From the cell containing the given text, extract its center point as (X, Y) coordinate. 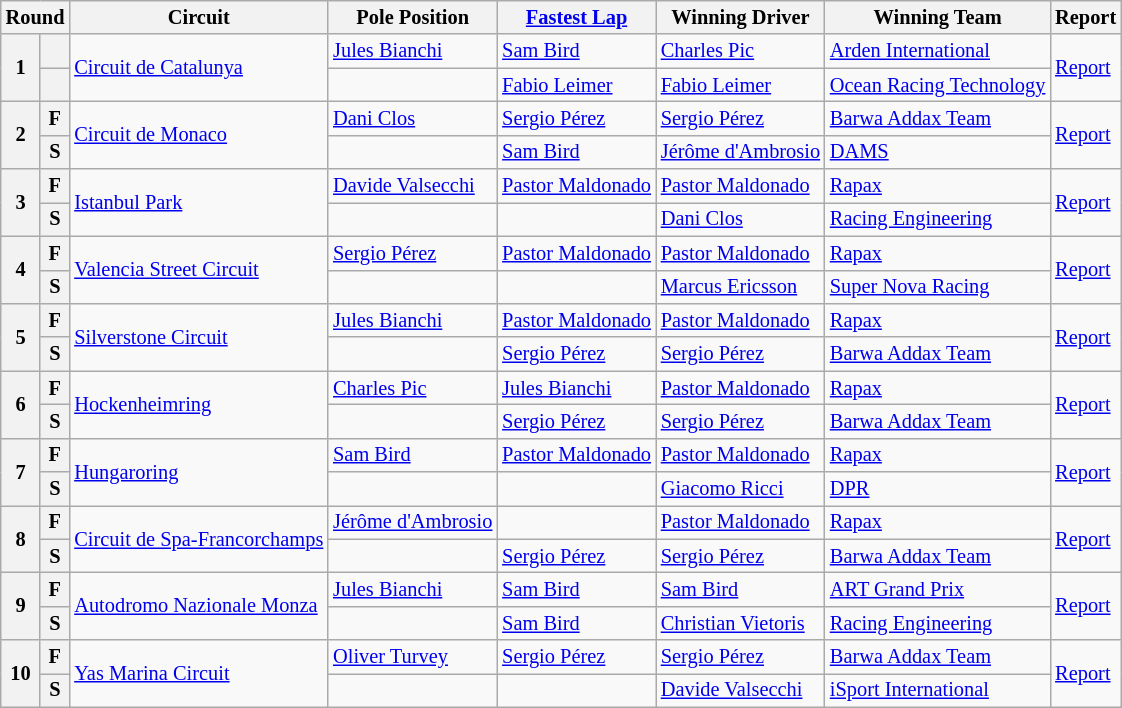
9 (20, 606)
Fastest Lap (576, 17)
Circuit de Monaco (198, 134)
6 (20, 404)
Winning Driver (740, 17)
iSport International (938, 690)
Marcus Ericsson (740, 287)
7 (20, 472)
5 (20, 336)
DPR (938, 489)
Round (36, 17)
Hungaroring (198, 472)
4 (20, 270)
Silverstone Circuit (198, 336)
Circuit de Spa-Francorchamps (198, 538)
3 (20, 202)
DAMS (938, 152)
Yas Marina Circuit (198, 674)
Circuit de Catalunya (198, 68)
Giacomo Ricci (740, 489)
Ocean Racing Technology (938, 85)
Winning Team (938, 17)
1 (20, 68)
Valencia Street Circuit (198, 270)
Circuit (198, 17)
2 (20, 134)
ART Grand Prix (938, 589)
Hockenheimring (198, 404)
Super Nova Racing (938, 287)
Oliver Turvey (412, 657)
Pole Position (412, 17)
Christian Vietoris (740, 623)
Autodromo Nazionale Monza (198, 606)
8 (20, 538)
Istanbul Park (198, 202)
10 (20, 674)
Arden International (938, 51)
